For the text-containing cell, return its midpoint in (X, Y) coordinate format. 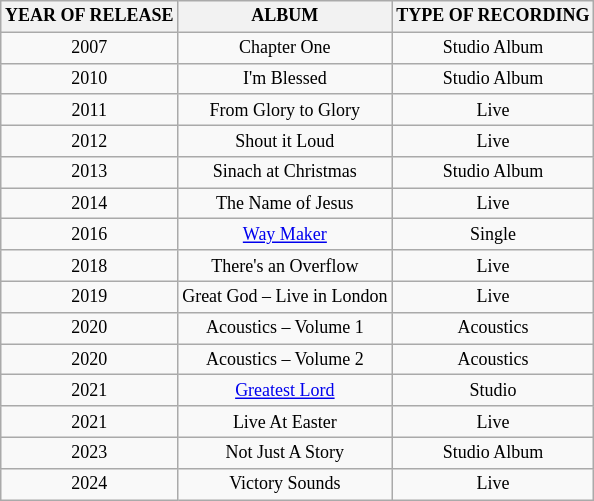
Greatest Lord (285, 390)
I'm Blessed (285, 78)
2011 (90, 110)
Live At Easter (285, 422)
2012 (90, 140)
Not Just A Story (285, 452)
TYPE OF RECORDING (493, 16)
There's an Overflow (285, 266)
Acoustics – Volume 1 (285, 328)
2018 (90, 266)
2010 (90, 78)
Great God – Live in London (285, 296)
2013 (90, 172)
Sinach at Christmas (285, 172)
2019 (90, 296)
2007 (90, 48)
Way Maker (285, 234)
Victory Sounds (285, 484)
From Glory to Glory (285, 110)
ALBUM (285, 16)
2016 (90, 234)
2023 (90, 452)
Studio (493, 390)
2014 (90, 204)
The Name of Jesus (285, 204)
Chapter One (285, 48)
Acoustics – Volume 2 (285, 360)
Shout it Loud (285, 140)
Single (493, 234)
2024 (90, 484)
YEAR OF RELEASE (90, 16)
